Return (x, y) of the center of cell containing provided text 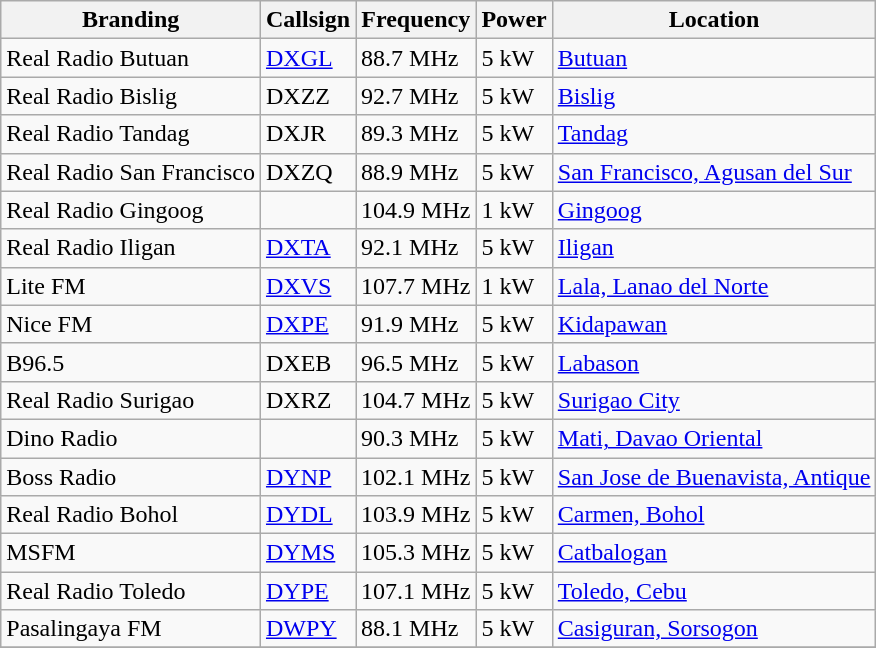
DXJR (308, 134)
103.9 MHz (416, 515)
Carmen, Bohol (714, 515)
Real Radio Gingoog (131, 210)
Power (514, 20)
MSFM (131, 553)
DXRZ (308, 400)
92.1 MHz (416, 248)
88.1 MHz (416, 629)
88.7 MHz (416, 58)
DXVS (308, 286)
107.1 MHz (416, 591)
San Francisco, Agusan del Sur (714, 172)
89.3 MHz (416, 134)
Lala, Lanao del Norte (714, 286)
104.9 MHz (416, 210)
DXPE (308, 324)
Pasalingaya FM (131, 629)
Real Radio Butuan (131, 58)
Kidapawan (714, 324)
Casiguran, Sorsogon (714, 629)
Callsign (308, 20)
Butuan (714, 58)
Gingoog (714, 210)
Real Radio Bohol (131, 515)
Boss Radio (131, 477)
Surigao City (714, 400)
San Jose de Buenavista, Antique (714, 477)
88.9 MHz (416, 172)
104.7 MHz (416, 400)
Real Radio Bislig (131, 96)
Toledo, Cebu (714, 591)
102.1 MHz (416, 477)
DYDL (308, 515)
Real Radio Toledo (131, 591)
DXGL (308, 58)
Nice FM (131, 324)
Iligan (714, 248)
DYPE (308, 591)
105.3 MHz (416, 553)
DWPY (308, 629)
Real Radio San Francisco (131, 172)
DXTA (308, 248)
Branding (131, 20)
90.3 MHz (416, 438)
Bislig (714, 96)
Catbalogan (714, 553)
107.7 MHz (416, 286)
Frequency (416, 20)
Real Radio Tandag (131, 134)
Lite FM (131, 286)
DXEB (308, 362)
Tandag (714, 134)
96.5 MHz (416, 362)
Real Radio Surigao (131, 400)
Real Radio Iligan (131, 248)
DYMS (308, 553)
DXZQ (308, 172)
DYNP (308, 477)
Location (714, 20)
Dino Radio (131, 438)
Mati, Davao Oriental (714, 438)
Labason (714, 362)
92.7 MHz (416, 96)
DXZZ (308, 96)
B96.5 (131, 362)
91.9 MHz (416, 324)
